Find where the given text appears and provide that cell's center as (x, y) coordinate. 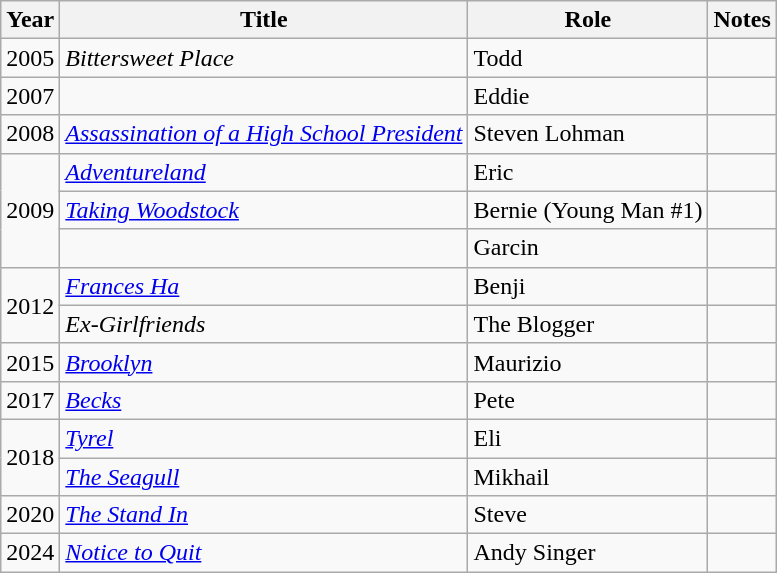
The Blogger (588, 324)
Assassination of a High School President (264, 134)
Eddie (588, 96)
2007 (30, 96)
Role (588, 20)
Eric (588, 172)
Ex-Girlfriends (264, 324)
Notice to Quit (264, 553)
The Seagull (264, 477)
Frances Ha (264, 286)
Adventureland (264, 172)
2024 (30, 553)
Notes (742, 20)
Maurizio (588, 362)
Eli (588, 438)
Brooklyn (264, 362)
Steve (588, 515)
Pete (588, 400)
Mikhail (588, 477)
2020 (30, 515)
Tyrel (264, 438)
2005 (30, 58)
Todd (588, 58)
Taking Woodstock (264, 210)
Garcin (588, 248)
Becks (264, 400)
2018 (30, 457)
Bernie (Young Man #1) (588, 210)
Andy Singer (588, 553)
2017 (30, 400)
2009 (30, 210)
2008 (30, 134)
2015 (30, 362)
Year (30, 20)
2012 (30, 305)
The Stand In (264, 515)
Bittersweet Place (264, 58)
Steven Lohman (588, 134)
Benji (588, 286)
Title (264, 20)
